Scan for the cell matching the given text and deliver its [X, Y] coordinate at center. 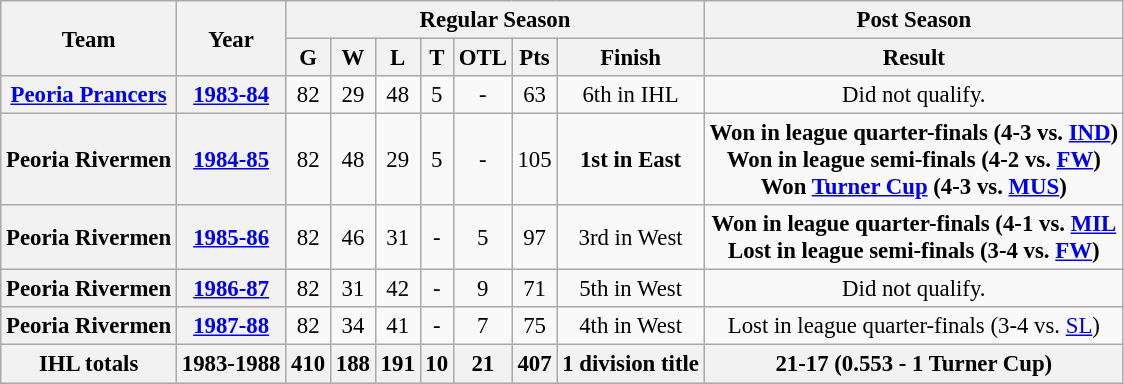
Won in league quarter-finals (4-1 vs. MIL Lost in league semi-finals (3-4 vs. FW) [914, 238]
191 [398, 364]
1986-87 [230, 289]
1 division title [630, 364]
1984-85 [230, 160]
41 [398, 327]
7 [482, 327]
1st in East [630, 160]
21-17 (0.553 - 1 Turner Cup) [914, 364]
21 [482, 364]
5th in West [630, 289]
Won in league quarter-finals (4-3 vs. IND) Won in league semi-finals (4-2 vs. FW) Won Turner Cup (4-3 vs. MUS) [914, 160]
Team [89, 38]
34 [354, 327]
407 [534, 364]
1985-86 [230, 238]
105 [534, 160]
Pts [534, 58]
4th in West [630, 327]
G [308, 58]
1983-1988 [230, 364]
Result [914, 58]
63 [534, 95]
1987-88 [230, 327]
188 [354, 364]
Regular Season [495, 20]
71 [534, 289]
Year [230, 38]
OTL [482, 58]
46 [354, 238]
1983-84 [230, 95]
Post Season [914, 20]
Lost in league quarter-finals (3-4 vs. SL) [914, 327]
IHL totals [89, 364]
Finish [630, 58]
L [398, 58]
W [354, 58]
42 [398, 289]
410 [308, 364]
T [436, 58]
97 [534, 238]
3rd in West [630, 238]
Peoria Prancers [89, 95]
9 [482, 289]
10 [436, 364]
6th in IHL [630, 95]
75 [534, 327]
